Identify which cell holds the provided text, then report its (X, Y) central coordinate. 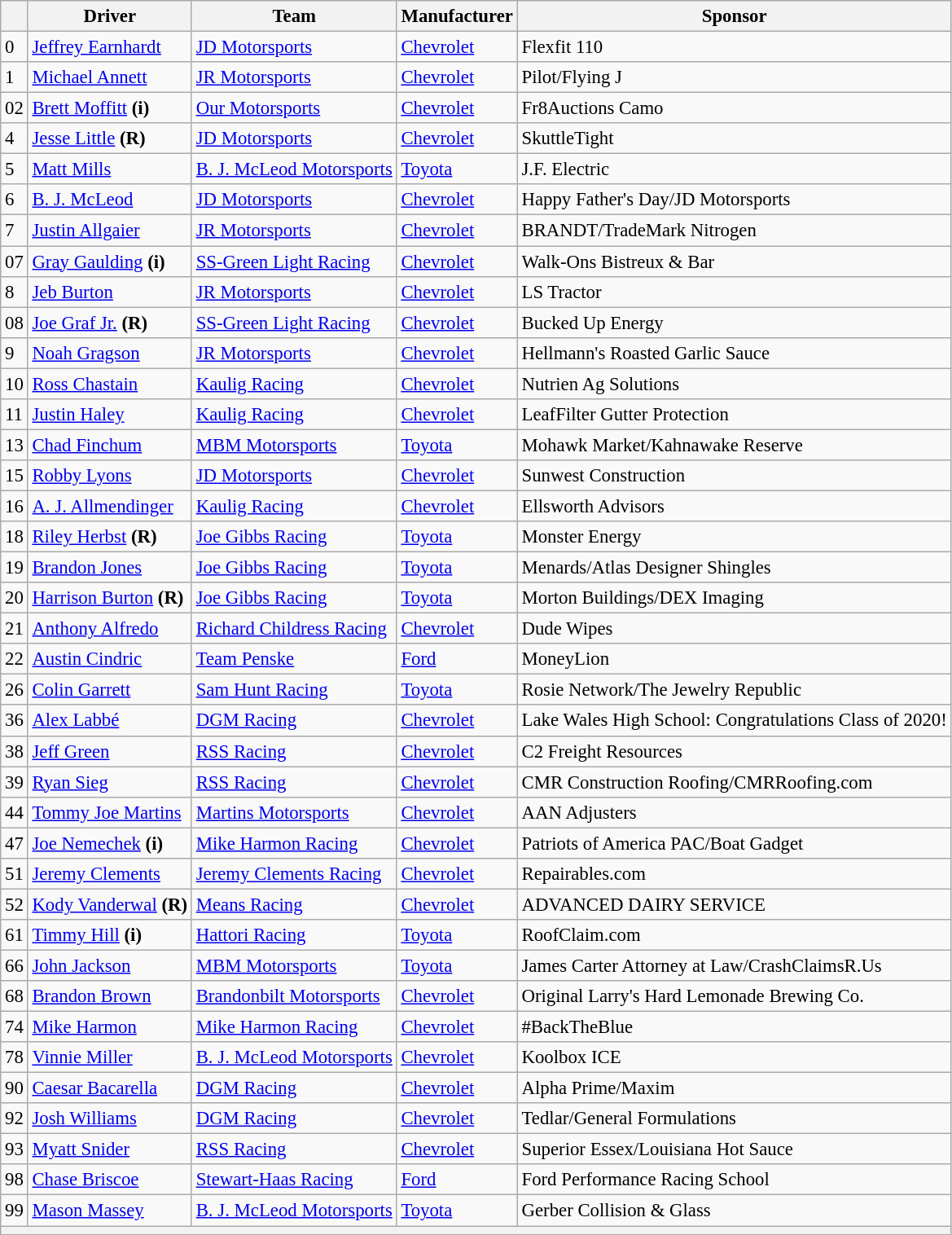
Happy Father's Day/JD Motorsports (735, 200)
Nutrien Ag Solutions (735, 384)
BRANDT/TradeMark Nitrogen (735, 231)
Mohawk Market/Kahnawake Reserve (735, 445)
Original Larry's Hard Lemonade Brewing Co. (735, 996)
Robby Lyons (109, 476)
Sponsor (735, 16)
Lake Wales High School: Congratulations Class of 2020! (735, 721)
Jeremy Clements Racing (294, 874)
Brandon Brown (109, 996)
39 (15, 782)
Harrison Burton (R) (109, 598)
21 (15, 629)
5 (15, 169)
74 (15, 1027)
Driver (109, 16)
07 (15, 262)
MoneyLion (735, 659)
Richard Childress Racing (294, 629)
Jeffrey Earnhardt (109, 47)
John Jackson (109, 965)
RoofClaim.com (735, 935)
9 (15, 353)
Team (294, 16)
Brett Moffitt (i) (109, 108)
6 (15, 200)
Team Penske (294, 659)
44 (15, 812)
Sam Hunt Racing (294, 690)
99 (15, 1211)
Mike Harmon (109, 1027)
Monster Energy (735, 537)
4 (15, 138)
Chad Finchum (109, 445)
0 (15, 47)
7 (15, 231)
38 (15, 751)
Bucked Up Energy (735, 323)
Jeff Green (109, 751)
Pilot/Flying J (735, 77)
SkuttleTight (735, 138)
Anthony Alfredo (109, 629)
92 (15, 1119)
19 (15, 568)
Michael Annett (109, 77)
Gray Gaulding (i) (109, 262)
Brandon Jones (109, 568)
Brandonbilt Motorsports (294, 996)
Ellsworth Advisors (735, 506)
Joe Graf Jr. (R) (109, 323)
Jeb Burton (109, 292)
13 (15, 445)
36 (15, 721)
Noah Gragson (109, 353)
ADVANCED DAIRY SERVICE (735, 904)
Chase Briscoe (109, 1180)
18 (15, 537)
61 (15, 935)
Justin Haley (109, 415)
1 (15, 77)
AAN Adjusters (735, 812)
Riley Herbst (R) (109, 537)
Justin Allgaier (109, 231)
Myatt Snider (109, 1149)
J.F. Electric (735, 169)
Gerber Collision & Glass (735, 1211)
Kody Vanderwal (R) (109, 904)
Timmy Hill (i) (109, 935)
Rosie Network/The Jewelry Republic (735, 690)
Patriots of America PAC/Boat Gadget (735, 843)
Jeremy Clements (109, 874)
93 (15, 1149)
Vinnie Miller (109, 1057)
Tommy Joe Martins (109, 812)
LeafFilter Gutter Protection (735, 415)
Sunwest Construction (735, 476)
Ross Chastain (109, 384)
47 (15, 843)
98 (15, 1180)
51 (15, 874)
A. J. Allmendinger (109, 506)
Alpha Prime/Maxim (735, 1088)
Mason Massey (109, 1211)
08 (15, 323)
26 (15, 690)
52 (15, 904)
78 (15, 1057)
20 (15, 598)
Flexfit 110 (735, 47)
02 (15, 108)
Joe Nemechek (i) (109, 843)
CMR Construction Roofing/CMRRoofing.com (735, 782)
Alex Labbé (109, 721)
Stewart-Haas Racing (294, 1180)
Hellmann's Roasted Garlic Sauce (735, 353)
James Carter Attorney at Law/CrashClaimsR.Us (735, 965)
Josh Williams (109, 1119)
Martins Motorsports (294, 812)
Walk-Ons Bistreux & Bar (735, 262)
Jesse Little (R) (109, 138)
Hattori Racing (294, 935)
Our Motorsports (294, 108)
Austin Cindric (109, 659)
LS Tractor (735, 292)
Superior Essex/Louisiana Hot Sauce (735, 1149)
90 (15, 1088)
B. J. McLeod (109, 200)
16 (15, 506)
66 (15, 965)
Means Racing (294, 904)
Repairables.com (735, 874)
Manufacturer (457, 16)
#BackTheBlue (735, 1027)
10 (15, 384)
22 (15, 659)
Koolbox ICE (735, 1057)
Dude Wipes (735, 629)
Tedlar/General Formulations (735, 1119)
Colin Garrett (109, 690)
Fr8Auctions Camo (735, 108)
Matt Mills (109, 169)
Menards/Atlas Designer Shingles (735, 568)
Morton Buildings/DEX Imaging (735, 598)
68 (15, 996)
C2 Freight Resources (735, 751)
Ford Performance Racing School (735, 1180)
8 (15, 292)
15 (15, 476)
Caesar Bacarella (109, 1088)
11 (15, 415)
Ryan Sieg (109, 782)
